Return the (x, y) coordinate for the center point of the cell that contains the specified text.  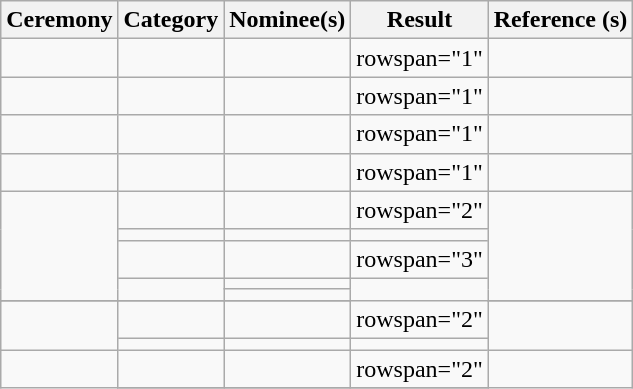
rowspan="3" (420, 259)
Category (171, 20)
Reference (s) (560, 20)
Result (420, 20)
Nominee(s) (288, 20)
Ceremony (60, 20)
